Detect which cell encompasses the target text, then output its (X, Y) center coordinate. 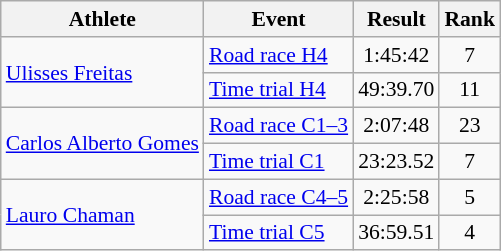
36:59.51 (396, 233)
Road race H4 (278, 55)
23:23.52 (396, 162)
Rank (470, 19)
Result (396, 19)
Carlos Alberto Gomes (102, 144)
2:25:58 (396, 197)
Road race C4–5 (278, 197)
Time trial C5 (278, 233)
4 (470, 233)
Ulisses Freitas (102, 72)
2:07:48 (396, 126)
Time trial H4 (278, 90)
Lauro Chaman (102, 214)
Time trial C1 (278, 162)
1:45:42 (396, 55)
Road race C1–3 (278, 126)
5 (470, 197)
Athlete (102, 19)
11 (470, 90)
Event (278, 19)
23 (470, 126)
49:39.70 (396, 90)
